Find where the given text appears and provide that cell's center as (X, Y) coordinate. 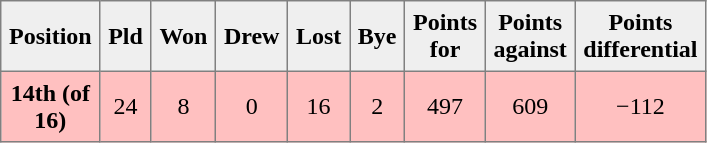
Points against (530, 36)
Bye (378, 36)
24 (126, 106)
609 (530, 106)
Pld (126, 36)
Points for (446, 36)
Position (50, 36)
14th (of 16) (50, 106)
16 (319, 106)
Lost (319, 36)
Drew (252, 36)
Won (184, 36)
8 (184, 106)
0 (252, 106)
−112 (640, 106)
Points differential (640, 36)
2 (378, 106)
497 (446, 106)
